Search for the cell housing the specified text and yield its (X, Y) center coordinate. 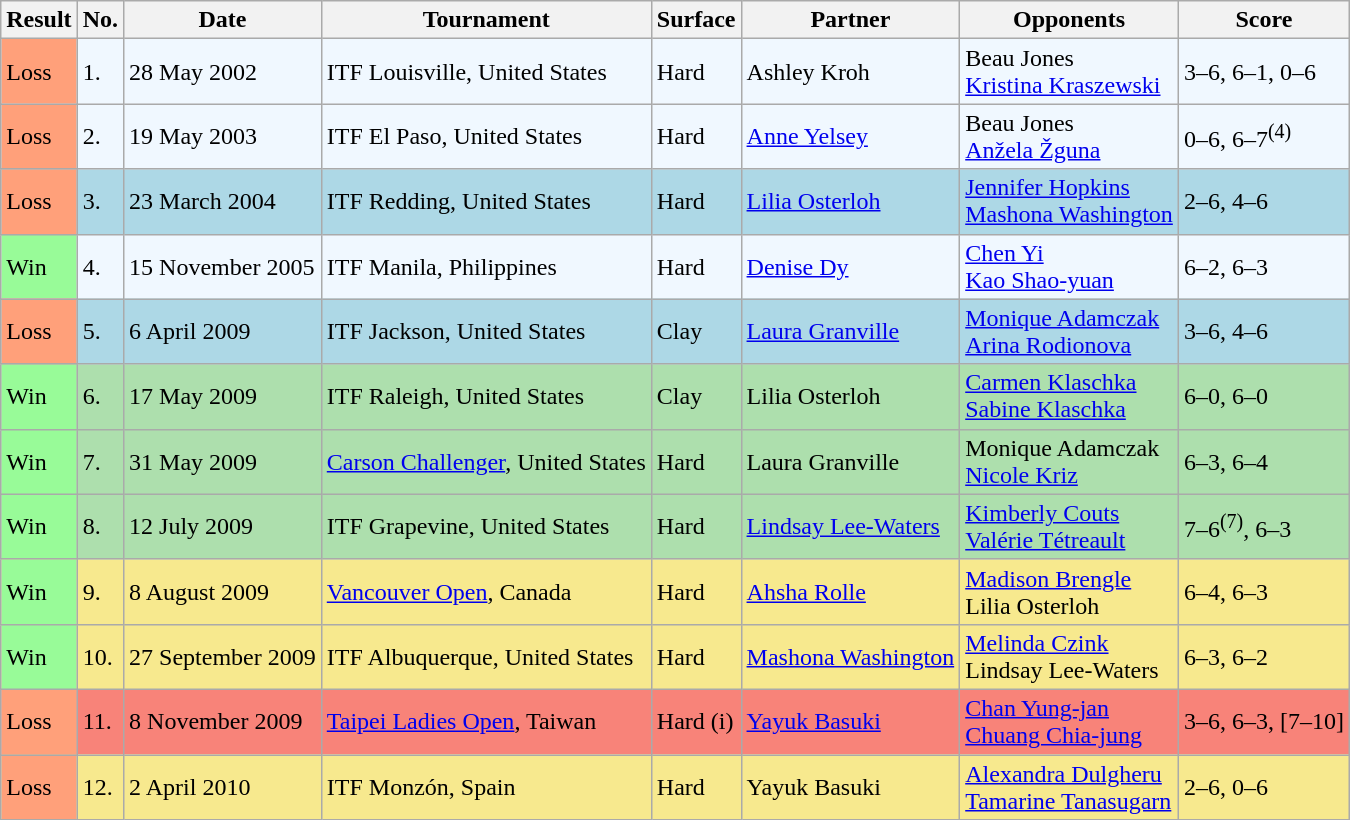
10. (100, 656)
Kimberly Couts Valérie Tétreault (1070, 526)
6–3, 6–2 (1264, 656)
ITF Albuquerque, United States (486, 656)
5. (100, 332)
2 April 2010 (223, 786)
19 May 2003 (223, 136)
15 November 2005 (223, 266)
7. (100, 462)
Chen Yi Kao Shao-yuan (1070, 266)
8. (100, 526)
6–0, 6–0 (1264, 396)
ITF Redding, United States (486, 202)
Jennifer Hopkins Mashona Washington (1070, 202)
Monique Adamczak Arina Rodionova (1070, 332)
2–6, 0–6 (1264, 786)
ITF Jackson, United States (486, 332)
4. (100, 266)
Surface (696, 20)
3–6, 4–6 (1264, 332)
Result (39, 20)
ITF El Paso, United States (486, 136)
Denise Dy (850, 266)
31 May 2009 (223, 462)
3–6, 6–3, [7–10] (1264, 722)
27 September 2009 (223, 656)
Chan Yung-jan Chuang Chia-jung (1070, 722)
Ahsha Rolle (850, 592)
ITF Grapevine, United States (486, 526)
Date (223, 20)
ITF Manila, Philippines (486, 266)
Ashley Kroh (850, 72)
11. (100, 722)
3–6, 6–1, 0–6 (1264, 72)
Hard (i) (696, 722)
9. (100, 592)
Opponents (1070, 20)
7–6(7), 6–3 (1264, 526)
Anne Yelsey (850, 136)
8 November 2009 (223, 722)
No. (100, 20)
6–2, 6–3 (1264, 266)
ITF Monzón, Spain (486, 786)
6–4, 6–3 (1264, 592)
Melinda Czink Lindsay Lee-Waters (1070, 656)
17 May 2009 (223, 396)
23 March 2004 (223, 202)
Mashona Washington (850, 656)
28 May 2002 (223, 72)
Beau Jones Kristina Kraszewski (1070, 72)
2–6, 4–6 (1264, 202)
Partner (850, 20)
6 April 2009 (223, 332)
Lindsay Lee-Waters (850, 526)
Carson Challenger, United States (486, 462)
Madison Brengle Lilia Osterloh (1070, 592)
Vancouver Open, Canada (486, 592)
1. (100, 72)
Beau Jones Anžela Žguna (1070, 136)
Tournament (486, 20)
ITF Raleigh, United States (486, 396)
0–6, 6–7(4) (1264, 136)
6. (100, 396)
6–3, 6–4 (1264, 462)
Taipei Ladies Open, Taiwan (486, 722)
12 July 2009 (223, 526)
ITF Louisville, United States (486, 72)
Carmen Klaschka Sabine Klaschka (1070, 396)
8 August 2009 (223, 592)
3. (100, 202)
Monique Adamczak Nicole Kriz (1070, 462)
12. (100, 786)
Score (1264, 20)
Alexandra Dulgheru Tamarine Tanasugarn (1070, 786)
2. (100, 136)
